Provide the (x, y) coordinate of the cell's center where the given text is located.  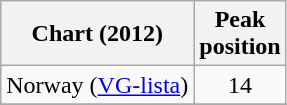
14 (240, 85)
Peak position (240, 34)
Chart (2012) (98, 34)
Norway (VG-lista) (98, 85)
